Output the (x, y) coordinate of the center of the cell containing the given text.  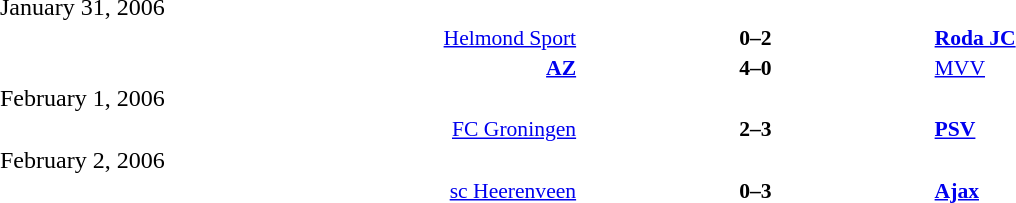
0–2 (755, 38)
4–0 (755, 68)
2–3 (755, 129)
